Identify which cell holds the provided text, then report its [x, y] central coordinate. 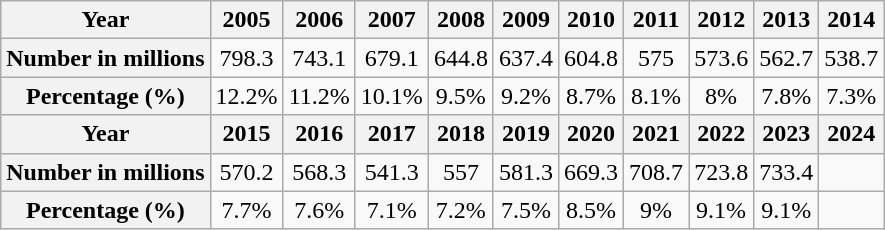
2009 [526, 20]
2019 [526, 134]
11.2% [319, 96]
2020 [590, 134]
644.8 [460, 58]
2006 [319, 20]
2024 [852, 134]
743.1 [319, 58]
8% [722, 96]
2012 [722, 20]
7.3% [852, 96]
2016 [319, 134]
557 [460, 172]
604.8 [590, 58]
2018 [460, 134]
2011 [656, 20]
568.3 [319, 172]
9.2% [526, 96]
8.7% [590, 96]
7.7% [246, 210]
9% [656, 210]
570.2 [246, 172]
7.6% [319, 210]
2015 [246, 134]
573.6 [722, 58]
2007 [392, 20]
8.5% [590, 210]
723.8 [722, 172]
581.3 [526, 172]
2017 [392, 134]
7.5% [526, 210]
575 [656, 58]
798.3 [246, 58]
2021 [656, 134]
708.7 [656, 172]
562.7 [786, 58]
538.7 [852, 58]
669.3 [590, 172]
733.4 [786, 172]
2008 [460, 20]
8.1% [656, 96]
2023 [786, 134]
7.1% [392, 210]
2010 [590, 20]
2022 [722, 134]
7.8% [786, 96]
10.1% [392, 96]
679.1 [392, 58]
7.2% [460, 210]
637.4 [526, 58]
2014 [852, 20]
2005 [246, 20]
12.2% [246, 96]
2013 [786, 20]
541.3 [392, 172]
9.5% [460, 96]
